Extract the [x, y] coordinate from the center of the cell holding the provided text.  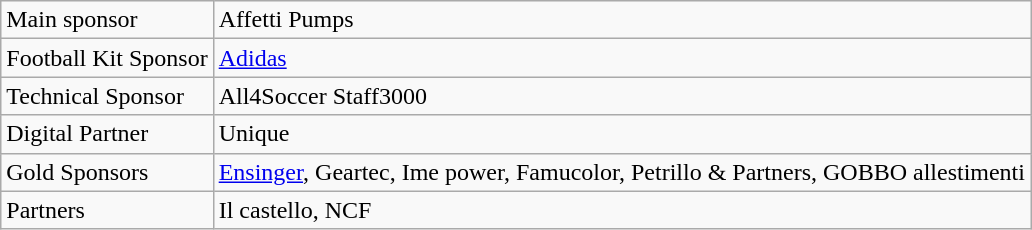
Ensinger, Geartec, Ime power, Famucolor, Petrillo & Partners, GOBBO allestimenti [622, 172]
Football Kit Sponsor [107, 58]
Unique [622, 134]
Adidas [622, 58]
Il castello, NCF [622, 210]
Affetti Pumps [622, 20]
Partners [107, 210]
Gold Sponsors [107, 172]
Digital Partner [107, 134]
All4Soccer Staff3000 [622, 96]
Technical Sponsor [107, 96]
Main sponsor [107, 20]
